Pinpoint the cell where the given text exists, returning its (X, Y) midpoint coordinate. 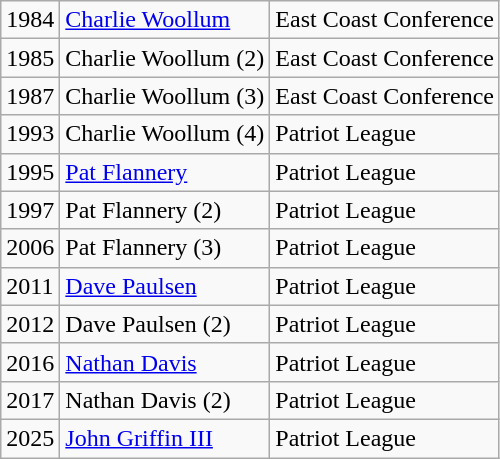
Pat Flannery (3) (165, 248)
1987 (30, 96)
Pat Flannery (2) (165, 210)
2017 (30, 400)
1984 (30, 20)
2025 (30, 438)
Nathan Davis (165, 362)
John Griffin III (165, 438)
2011 (30, 286)
Charlie Woollum (2) (165, 58)
1997 (30, 210)
Nathan Davis (2) (165, 400)
2012 (30, 324)
Charlie Woollum (3) (165, 96)
1995 (30, 172)
Dave Paulsen (165, 286)
2016 (30, 362)
Pat Flannery (165, 172)
Charlie Woollum (4) (165, 134)
1993 (30, 134)
Dave Paulsen (2) (165, 324)
Charlie Woollum (165, 20)
2006 (30, 248)
1985 (30, 58)
